Detect which cell encompasses the target text, then output its [x, y] center coordinate. 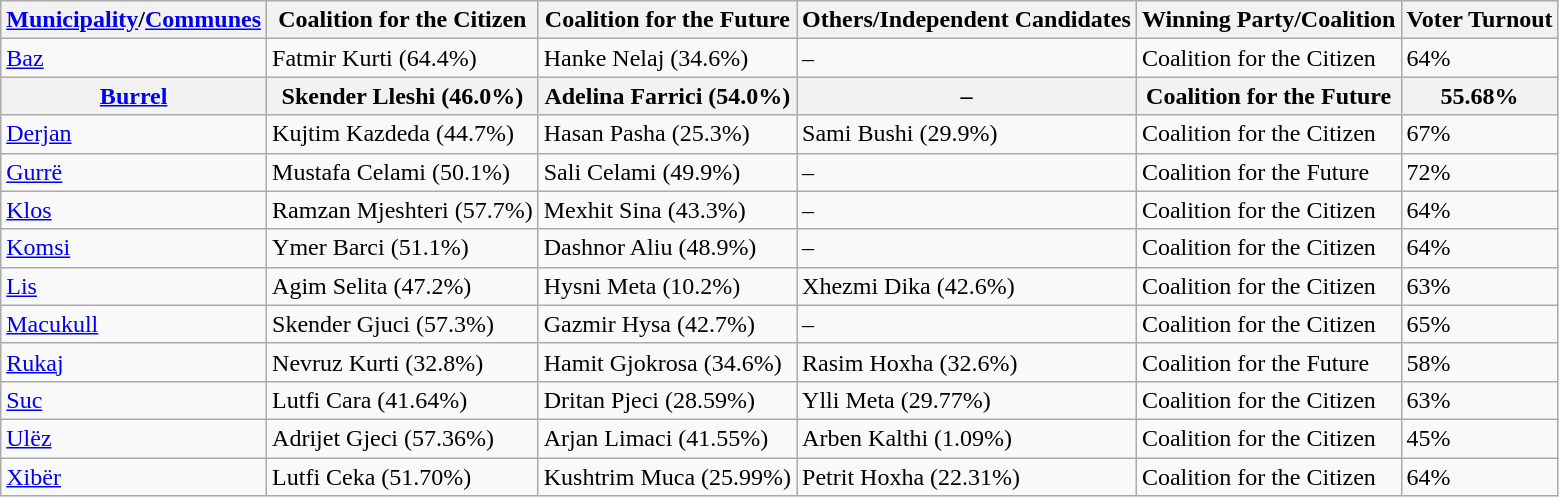
Agim Selita (47.2%) [403, 286]
58% [1480, 362]
Petrit Hoxha (22.31%) [967, 477]
Baz [134, 58]
Arben Kalthi (1.09%) [967, 438]
Ulëz [134, 438]
Hysni Meta (10.2%) [667, 286]
67% [1480, 134]
Kushtrim Muca (25.99%) [667, 477]
Ymer Barci (51.1%) [403, 248]
Dashnor Aliu (48.9%) [667, 248]
Rukaj [134, 362]
Kujtim Kazdeda (44.7%) [403, 134]
Adrijet Gjeci (57.36%) [403, 438]
55.68% [1480, 96]
Dritan Pjeci (28.59%) [667, 400]
Fatmir Kurti (64.4%) [403, 58]
Xhezmi Dika (42.6%) [967, 286]
Xibër [134, 477]
Rasim Hoxha (32.6%) [967, 362]
Hamit Gjokrosa (34.6%) [667, 362]
Winning Party/Coalition [1268, 20]
Lutfi Ceka (51.70%) [403, 477]
Lis [134, 286]
Macukull [134, 324]
Derjan [134, 134]
Gurrë [134, 172]
Burrel [134, 96]
Suc [134, 400]
Lutfi Cara (41.64%) [403, 400]
Sami Bushi (29.9%) [967, 134]
Skender Lleshi (46.0%) [403, 96]
Sali Celami (49.9%) [667, 172]
Mexhit Sina (43.3%) [667, 210]
Ramzan Mjeshteri (57.7%) [403, 210]
Adelina Farrici (54.0%) [667, 96]
Nevruz Kurti (32.8%) [403, 362]
Ylli Meta (29.77%) [967, 400]
Mustafa Celami (50.1%) [403, 172]
Klos [134, 210]
Skender Gjuci (57.3%) [403, 324]
Hasan Pasha (25.3%) [667, 134]
Arjan Limaci (41.55%) [667, 438]
Hanke Nelaj (34.6%) [667, 58]
45% [1480, 438]
65% [1480, 324]
Others/Independent Candidates [967, 20]
Municipality/Communes [134, 20]
Voter Turnout [1480, 20]
72% [1480, 172]
Komsi [134, 248]
Gazmir Hysa (42.7%) [667, 324]
